Search for the cell housing the specified text and yield its (x, y) center coordinate. 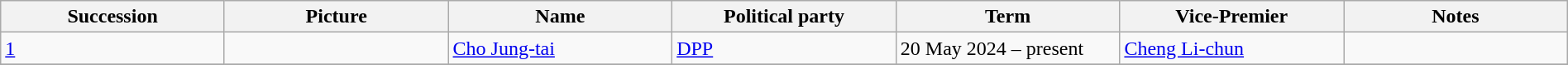
Picture (336, 17)
Notes (1456, 17)
Cho Jung-tai (561, 48)
Name (561, 17)
Cheng Li-chun (1232, 48)
Political party (784, 17)
Term (1007, 17)
Vice-Premier (1232, 17)
20 May 2024 – present (1007, 48)
Succession (112, 17)
DPP (784, 48)
1 (112, 48)
